Detect which cell encompasses the target text, then output its (x, y) center coordinate. 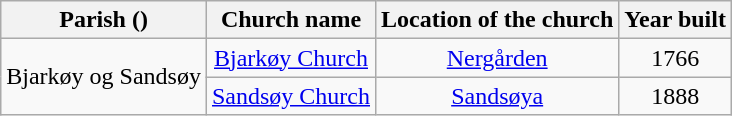
Parish () (104, 20)
Location of the church (498, 20)
1766 (676, 58)
Church name (290, 20)
Bjarkøy og Sandsøy (104, 77)
1888 (676, 96)
Nergården (498, 58)
Bjarkøy Church (290, 58)
Sandsøya (498, 96)
Sandsøy Church (290, 96)
Year built (676, 20)
